Determine the (x, y) coordinate at the center of the cell enclosing the given text.  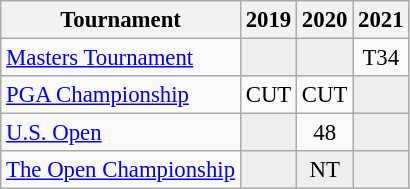
48 (325, 133)
U.S. Open (121, 133)
T34 (381, 58)
2020 (325, 20)
PGA Championship (121, 95)
Tournament (121, 20)
The Open Championship (121, 170)
Masters Tournament (121, 58)
2021 (381, 20)
NT (325, 170)
2019 (268, 20)
